Pinpoint the cell where the given text exists, returning its [x, y] midpoint coordinate. 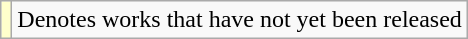
Denotes works that have not yet been released [240, 20]
